Return the [X, Y] coordinate for the center point of the cell that contains the specified text.  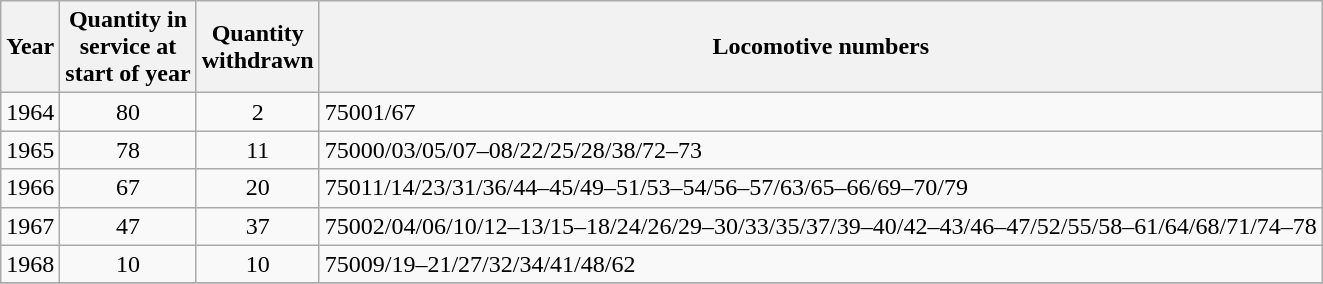
Year [30, 47]
80 [128, 112]
20 [258, 188]
1967 [30, 226]
75000/03/05/07–08/22/25/28/38/72–73 [820, 150]
1966 [30, 188]
Quantity inservice atstart of year [128, 47]
75001/67 [820, 112]
1968 [30, 264]
Quantitywithdrawn [258, 47]
2 [258, 112]
47 [128, 226]
75011/14/23/31/36/44–45/49–51/53–54/56–57/63/65–66/69–70/79 [820, 188]
1964 [30, 112]
11 [258, 150]
78 [128, 150]
Locomotive numbers [820, 47]
1965 [30, 150]
75002/04/06/10/12–13/15–18/24/26/29–30/33/35/37/39–40/42–43/46–47/52/55/58–61/64/68/71/74–78 [820, 226]
75009/19–21/27/32/34/41/48/62 [820, 264]
37 [258, 226]
67 [128, 188]
